Search for the cell housing the specified text and yield its [x, y] center coordinate. 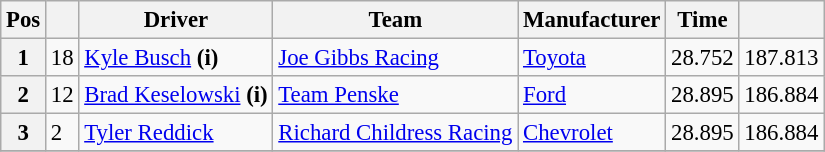
Toyota [592, 58]
Brad Keselowski (i) [176, 95]
Time [702, 20]
Team Penske [396, 95]
Tyler Reddick [176, 133]
Pos [24, 20]
Driver [176, 20]
Kyle Busch (i) [176, 58]
Manufacturer [592, 20]
Richard Childress Racing [396, 133]
Joe Gibbs Racing [396, 58]
3 [24, 133]
Ford [592, 95]
28.752 [702, 58]
1 [24, 58]
187.813 [782, 58]
18 [62, 58]
Team [396, 20]
12 [62, 95]
Chevrolet [592, 133]
